Search for the cell housing the specified text and yield its [x, y] center coordinate. 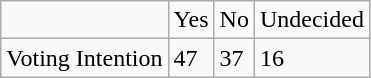
37 [234, 58]
Undecided [312, 20]
47 [191, 58]
Voting Intention [84, 58]
Yes [191, 20]
16 [312, 58]
No [234, 20]
